From the cell containing the given text, extract its center point as [X, Y] coordinate. 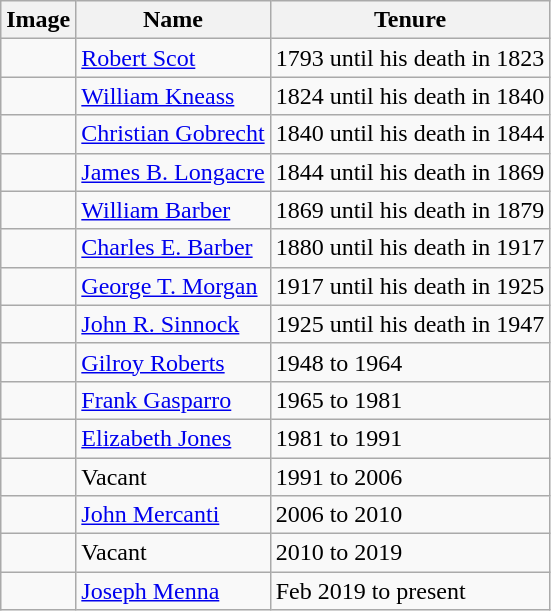
George T. Morgan [173, 286]
William Barber [173, 210]
Gilroy Roberts [173, 362]
1917 until his death in 1925 [410, 286]
Christian Gobrecht [173, 134]
Name [173, 20]
Feb 2019 to present [410, 591]
John Mercanti [173, 515]
Joseph Menna [173, 591]
1869 until his death in 1879 [410, 210]
1844 until his death in 1869 [410, 172]
2010 to 2019 [410, 553]
James B. Longacre [173, 172]
Tenure [410, 20]
1991 to 2006 [410, 477]
Frank Gasparro [173, 400]
1840 until his death in 1844 [410, 134]
1981 to 1991 [410, 438]
Elizabeth Jones [173, 438]
1824 until his death in 1840 [410, 96]
William Kneass [173, 96]
1880 until his death in 1917 [410, 248]
1925 until his death in 1947 [410, 324]
Robert Scot [173, 58]
John R. Sinnock [173, 324]
Image [38, 20]
1965 to 1981 [410, 400]
1948 to 1964 [410, 362]
2006 to 2010 [410, 515]
Charles E. Barber [173, 248]
1793 until his death in 1823 [410, 58]
